Provide the (x, y) coordinate of the cell's center where the given text is located.  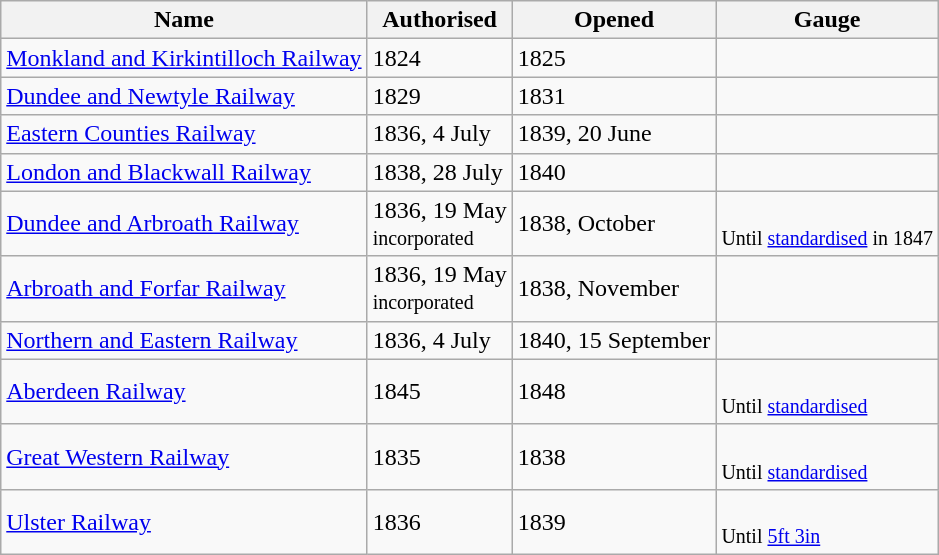
1835 (440, 456)
1838, 28 July (440, 172)
1829 (440, 96)
Name (184, 20)
1836 (440, 522)
1838, October (614, 224)
1839 (614, 522)
Arbroath and Forfar Railway (184, 288)
Monkland and Kirkintilloch Railway (184, 58)
Gauge (828, 20)
1824 (440, 58)
Dundee and Arbroath Railway (184, 224)
Until standardised in 1847 (828, 224)
Authorised (440, 20)
London and Blackwall Railway (184, 172)
1831 (614, 96)
Northern and Eastern Railway (184, 340)
Ulster Railway (184, 522)
1840, 15 September (614, 340)
1848 (614, 392)
1838 (614, 456)
1840 (614, 172)
1825 (614, 58)
Aberdeen Railway (184, 392)
1839, 20 June (614, 134)
1845 (440, 392)
Eastern Counties Railway (184, 134)
1838, November (614, 288)
Dundee and Newtyle Railway (184, 96)
Until 5ft 3in (828, 522)
Opened (614, 20)
Great Western Railway (184, 456)
